Extract the [x, y] coordinate from the center of the cell holding the provided text.  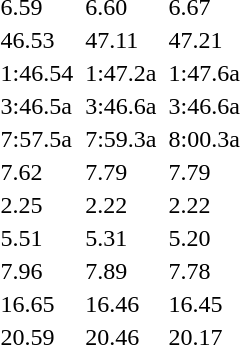
2.22 [121, 205]
1:47.2a [121, 73]
7.79 [121, 172]
47.11 [121, 40]
7:59.3a [121, 139]
16.46 [121, 304]
3:46.6a [121, 106]
7.89 [121, 271]
5.31 [121, 238]
